Find where the given text appears and provide that cell's center as (X, Y) coordinate. 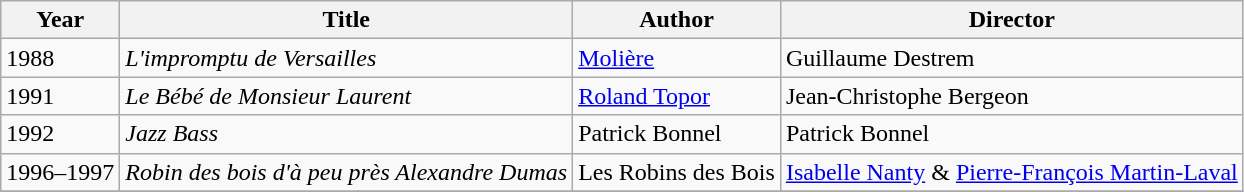
1996–1997 (60, 172)
Robin des bois d'à peu près Alexandre Dumas (346, 172)
Guillaume Destrem (1012, 58)
1988 (60, 58)
Les Robins des Bois (677, 172)
Jazz Bass (346, 134)
L'impromptu de Versailles (346, 58)
Jean-Christophe Bergeon (1012, 96)
1992 (60, 134)
1991 (60, 96)
Title (346, 20)
Molière (677, 58)
Roland Topor (677, 96)
Director (1012, 20)
Year (60, 20)
Author (677, 20)
Isabelle Nanty & Pierre-François Martin-Laval (1012, 172)
Le Bébé de Monsieur Laurent (346, 96)
